Scan for the cell matching the given text and deliver its [X, Y] coordinate at center. 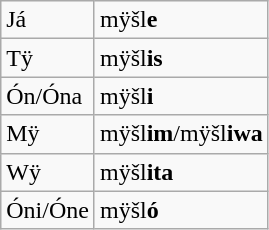
mÿšlim/mÿšliwa [181, 134]
mÿšle [181, 20]
Mÿ [48, 134]
Óni/Óne [48, 210]
mÿšlis [181, 58]
mÿšlita [181, 172]
Wÿ [48, 172]
mÿšló [181, 210]
Já [48, 20]
Tÿ [48, 58]
mÿšli [181, 96]
Ón/Óna [48, 96]
